Return (X, Y) of the center of cell containing provided text 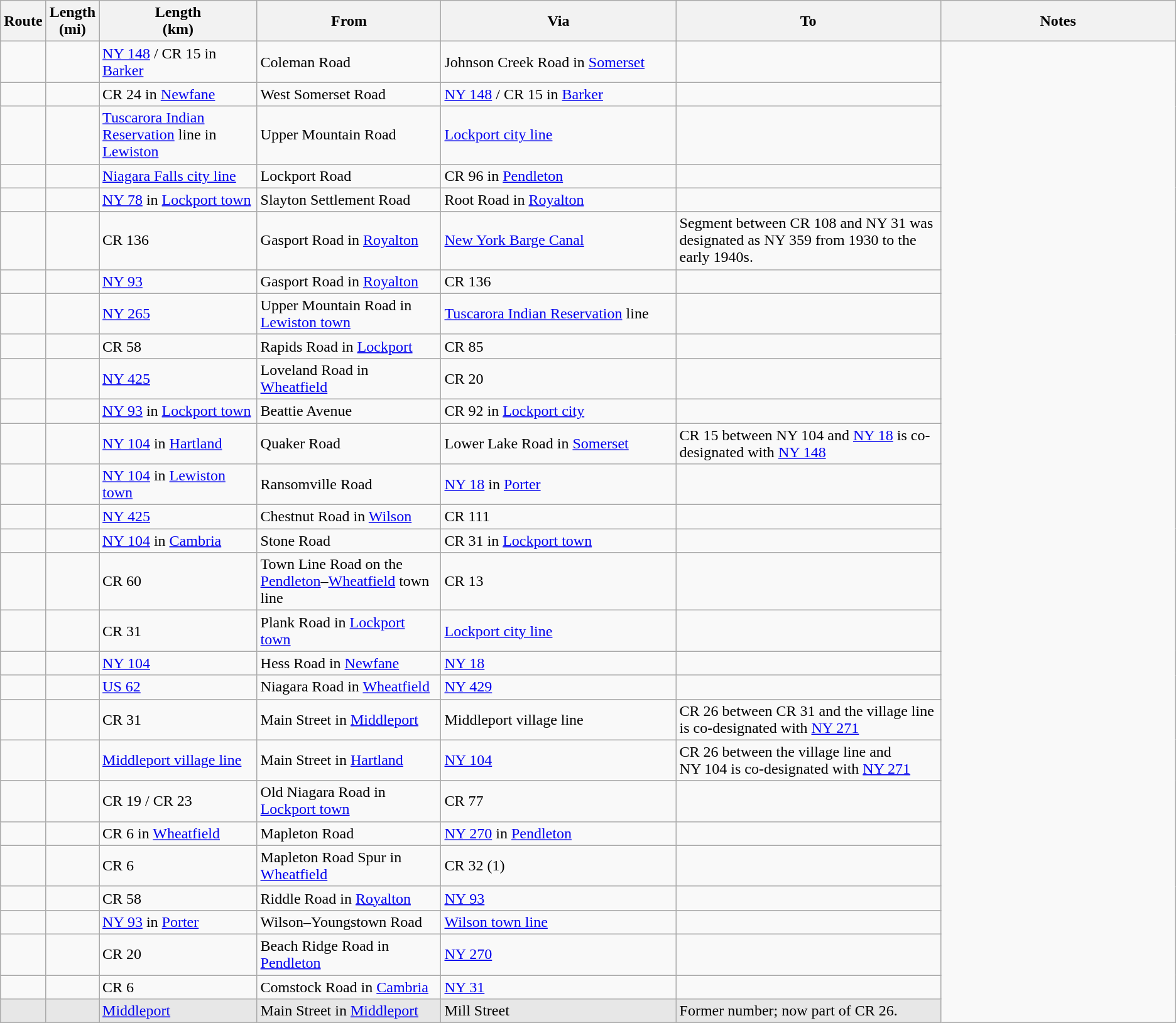
Mapleton Road (349, 833)
Town Line Road on the Pendleton–Wheatfield town line (349, 582)
Plank Road in Lockport town (349, 631)
Lockport Road (349, 176)
NY 31 (558, 987)
NY 265 (178, 314)
CR 31 in Lockport town (558, 541)
NY 18 in Porter (558, 485)
Notes (1058, 21)
Length(km) (178, 21)
CR 6 in Wheatfield (178, 833)
NY 18 (558, 663)
Riddle Road in Royalton (349, 898)
CR 15 between NY 104 and NY 18 is co-designated with NY 148 (808, 443)
Rapids Road in Lockport (349, 346)
Hess Road in Newfane (349, 663)
Chestnut Road in Wilson (349, 517)
Tuscarora Indian Reservation line in Lewiston (178, 135)
NY 78 in Lockport town (178, 200)
Coleman Road (349, 62)
Route (23, 21)
Via (558, 21)
Quaker Road (349, 443)
Wilson town line (558, 922)
Upper Mountain Road in Lewiston town (349, 314)
Ransomville Road (349, 485)
Wilson–Youngstown Road (349, 922)
Segment between CR 108 and NY 31 was designated as NY 359 from 1930 to the early 1940s. (808, 241)
NY 270 (558, 955)
NY 270 in Pendleton (558, 833)
NY 104 in Lewiston town (178, 485)
Length(mi) (72, 21)
Slayton Settlement Road (349, 200)
CR 24 in Newfane (178, 94)
Beach Ridge Road in Pendleton (349, 955)
NY 93 in Lockport town (178, 411)
Lower Lake Road in Somerset (558, 443)
CR 13 (558, 582)
CR 26 between CR 31 and the village line is co-designated with NY 271 (808, 720)
Former number; now part of CR 26. (808, 1011)
CR 19 / CR 23 (178, 801)
NY 429 (558, 687)
Middleport (178, 1011)
Main Street in Hartland (349, 760)
Mill Street (558, 1011)
Stone Road (349, 541)
Mapleton Road Spur in Wheatfield (349, 865)
NY 104 in Cambria (178, 541)
Johnson Creek Road in Somerset (558, 62)
From (349, 21)
West Somerset Road (349, 94)
Comstock Road in Cambria (349, 987)
CR 60 (178, 582)
US 62 (178, 687)
Loveland Road in Wheatfield (349, 378)
Niagara Road in Wheatfield (349, 687)
CR 85 (558, 346)
Niagara Falls city line (178, 176)
CR 111 (558, 517)
New York Barge Canal (558, 241)
To (808, 21)
Tuscarora Indian Reservation line (558, 314)
Beattie Avenue (349, 411)
Root Road in Royalton (558, 200)
Upper Mountain Road (349, 135)
CR 92 in Lockport city (558, 411)
NY 93 in Porter (178, 922)
NY 104 in Hartland (178, 443)
CR 26 between the village line and NY 104 is co-designated with NY 271 (808, 760)
Old Niagara Road in Lockport town (349, 801)
CR 96 in Pendleton (558, 176)
CR 77 (558, 801)
CR 32 (1) (558, 865)
